Output the (X, Y) coordinate of the center of the cell containing the given text.  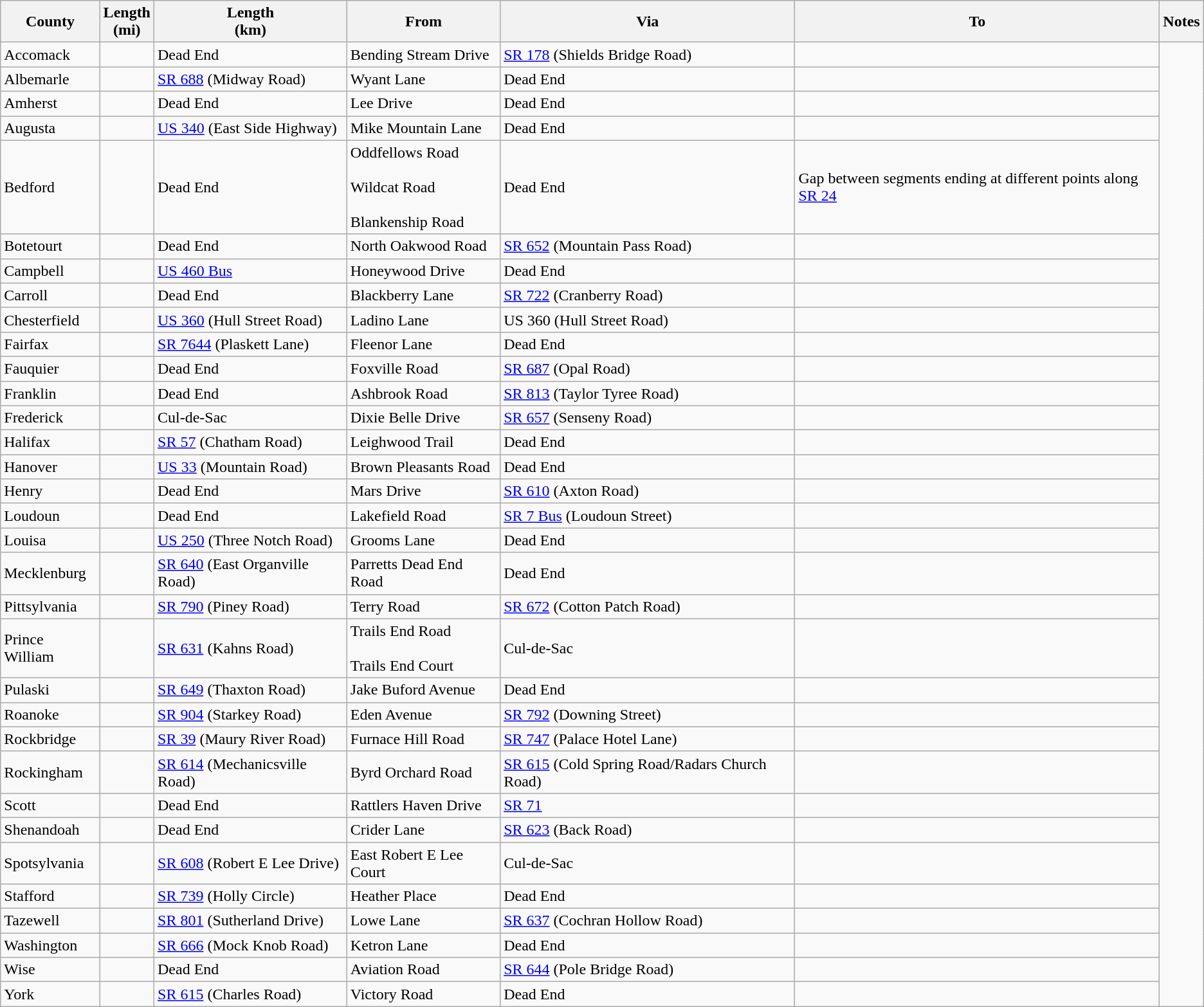
Accomack (50, 55)
Blackberry Lane (423, 295)
Stafford (50, 896)
SR 610 (Axton Road) (648, 491)
SR 615 (Charles Road) (251, 994)
SR 790 (Piney Road) (251, 606)
Amherst (50, 104)
US 460 Bus (251, 271)
Frederick (50, 418)
Brown Pleasants Road (423, 467)
US 33 (Mountain Road) (251, 467)
Parretts Dead End Road (423, 574)
Ashbrook Road (423, 393)
Mike Mountain Lane (423, 128)
Foxville Road (423, 368)
SR 652 (Mountain Pass Road) (648, 246)
Pittsylvania (50, 606)
Hanover (50, 467)
Chesterfield (50, 320)
Jake Buford Avenue (423, 690)
York (50, 994)
Dixie Belle Drive (423, 418)
SR 631 (Kahns Road) (251, 648)
Franklin (50, 393)
East Robert E Lee Court (423, 863)
SR 792 (Downing Street) (648, 714)
Bedford (50, 187)
SR 615 (Cold Spring Road/Radars Church Road) (648, 772)
Lakefield Road (423, 516)
SR 644 (Pole Bridge Road) (648, 970)
To (978, 22)
Oddfellows RoadWildcat RoadBlankenship Road (423, 187)
SR 637 (Cochran Hollow Road) (648, 921)
Botetourt (50, 246)
Bending Stream Drive (423, 55)
Length(mi) (127, 22)
SR 39 (Maury River Road) (251, 739)
Trails End RoadTrails End Court (423, 648)
Fleenor Lane (423, 344)
Roanoke (50, 714)
Wise (50, 970)
Honeywood Drive (423, 271)
SR 722 (Cranberry Road) (648, 295)
Wyant Lane (423, 79)
SR 739 (Holly Circle) (251, 896)
SR 904 (Starkey Road) (251, 714)
Via (648, 22)
SR 178 (Shields Bridge Road) (648, 55)
Terry Road (423, 606)
Rockbridge (50, 739)
SR 747 (Palace Hotel Lane) (648, 739)
Fauquier (50, 368)
Ketron Lane (423, 945)
Pulaski (50, 690)
SR 7644 (Plaskett Lane) (251, 344)
SR 666 (Mock Knob Road) (251, 945)
SR 801 (Sutherland Drive) (251, 921)
Byrd Orchard Road (423, 772)
SR 688 (Midway Road) (251, 79)
SR 649 (Thaxton Road) (251, 690)
Grooms Lane (423, 540)
SR 608 (Robert E Lee Drive) (251, 863)
Henry (50, 491)
Louisa (50, 540)
Gap between segments ending at different points along SR 24 (978, 187)
Notes (1181, 22)
Heather Place (423, 896)
Mecklenburg (50, 574)
Campbell (50, 271)
Augusta (50, 128)
Albemarle (50, 79)
Spotsylvania (50, 863)
Eden Avenue (423, 714)
US 250 (Three Notch Road) (251, 540)
Shenandoah (50, 830)
Carroll (50, 295)
Lowe Lane (423, 921)
SR 7 Bus (Loudoun Street) (648, 516)
Rockingham (50, 772)
Rattlers Haven Drive (423, 805)
County (50, 22)
SR 640 (East Organville Road) (251, 574)
Furnace Hill Road (423, 739)
Loudoun (50, 516)
Crider Lane (423, 830)
SR 813 (Taylor Tyree Road) (648, 393)
SR 687 (Opal Road) (648, 368)
Victory Road (423, 994)
Ladino Lane (423, 320)
Aviation Road (423, 970)
Scott (50, 805)
SR 71 (648, 805)
Fairfax (50, 344)
US 340 (East Side Highway) (251, 128)
SR 657 (Senseny Road) (648, 418)
From (423, 22)
Length(km) (251, 22)
Washington (50, 945)
Halifax (50, 442)
Leighwood Trail (423, 442)
Tazewell (50, 921)
SR 57 (Chatham Road) (251, 442)
Prince William (50, 648)
SR 672 (Cotton Patch Road) (648, 606)
SR 623 (Back Road) (648, 830)
Mars Drive (423, 491)
Lee Drive (423, 104)
North Oakwood Road (423, 246)
SR 614 (Mechanicsville Road) (251, 772)
